Search for the cell housing the specified text and yield its [X, Y] center coordinate. 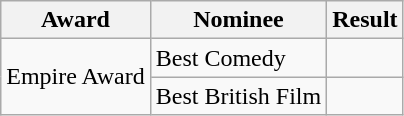
Best British Film [238, 96]
Nominee [238, 20]
Best Comedy [238, 58]
Empire Award [76, 77]
Result [365, 20]
Award [76, 20]
